Return the (x, y) coordinate for the center point of the cell that contains the specified text.  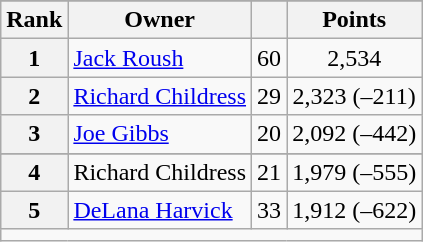
3 (34, 134)
33 (270, 210)
2,323 (–211) (354, 96)
2,534 (354, 58)
2 (34, 96)
1,979 (–555) (354, 172)
Jack Roush (160, 58)
4 (34, 172)
Owner (160, 20)
21 (270, 172)
5 (34, 210)
2,092 (–442) (354, 134)
20 (270, 134)
29 (270, 96)
Joe Gibbs (160, 134)
1 (34, 58)
1,912 (–622) (354, 210)
Points (354, 20)
60 (270, 58)
DeLana Harvick (160, 210)
Rank (34, 20)
